Pinpoint the cell where the given text exists, returning its (x, y) midpoint coordinate. 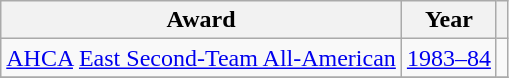
AHCA East Second-Team All-American (202, 58)
Award (202, 20)
Year (448, 20)
1983–84 (448, 58)
